Determine the [X, Y] coordinate at the center of the cell enclosing the given text.  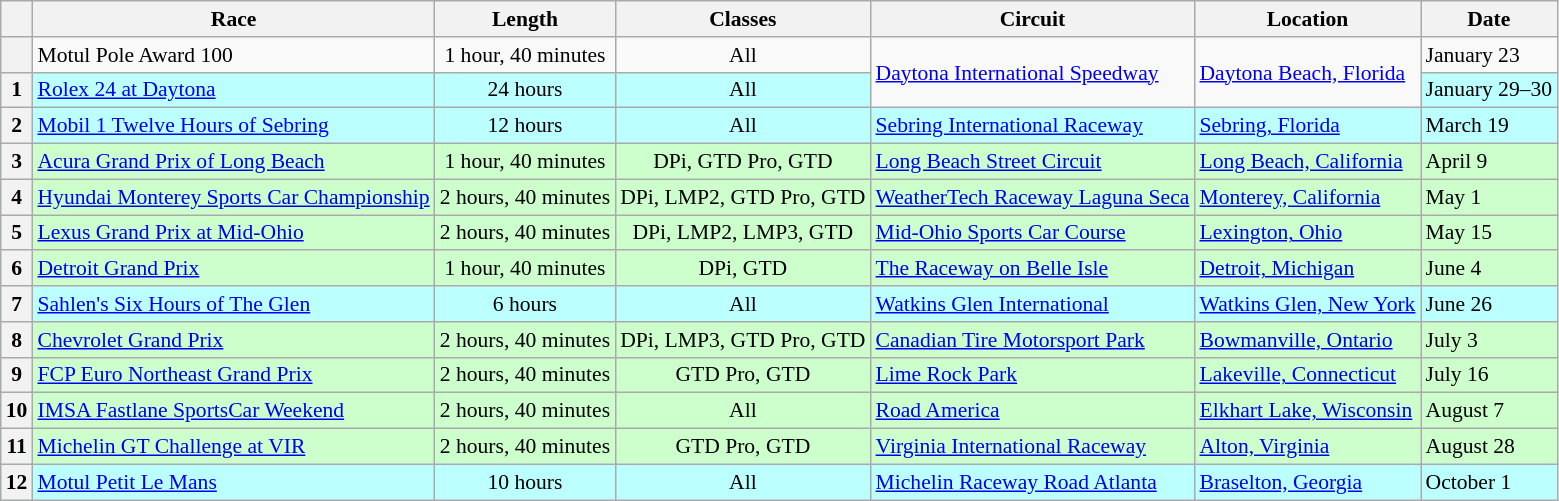
June 26 [1488, 304]
Sebring International Raceway [1033, 126]
Circuit [1033, 19]
12 hours [525, 126]
Hyundai Monterey Sports Car Championship [233, 197]
Detroit, Michigan [1307, 269]
June 4 [1488, 269]
Location [1307, 19]
IMSA Fastlane SportsCar Weekend [233, 411]
May 15 [1488, 233]
3 [17, 162]
DPi, LMP3, GTD Pro, GTD [742, 340]
January 29–30 [1488, 90]
Road America [1033, 411]
Elkhart Lake, Wisconsin [1307, 411]
Length [525, 19]
July 16 [1488, 375]
Mobil 1 Twelve Hours of Sebring [233, 126]
Alton, Virginia [1307, 447]
Sebring, Florida [1307, 126]
The Raceway on Belle Isle [1033, 269]
Acura Grand Prix of Long Beach [233, 162]
4 [17, 197]
11 [17, 447]
Virginia International Raceway [1033, 447]
DPi, GTD Pro, GTD [742, 162]
Watkins Glen International [1033, 304]
7 [17, 304]
Lakeville, Connecticut [1307, 375]
Canadian Tire Motorsport Park [1033, 340]
August 28 [1488, 447]
July 3 [1488, 340]
9 [17, 375]
5 [17, 233]
October 1 [1488, 482]
Chevrolet Grand Prix [233, 340]
Monterey, California [1307, 197]
Lexus Grand Prix at Mid-Ohio [233, 233]
Race [233, 19]
DPi, LMP2, GTD Pro, GTD [742, 197]
Michelin GT Challenge at VIR [233, 447]
Long Beach Street Circuit [1033, 162]
6 hours [525, 304]
Bowmanville, Ontario [1307, 340]
Michelin Raceway Road Atlanta [1033, 482]
Long Beach, California [1307, 162]
May 1 [1488, 197]
Mid-Ohio Sports Car Course [1033, 233]
10 hours [525, 482]
Lime Rock Park [1033, 375]
Motul Pole Award 100 [233, 55]
12 [17, 482]
2 [17, 126]
Braselton, Georgia [1307, 482]
August 7 [1488, 411]
WeatherTech Raceway Laguna Seca [1033, 197]
Motul Petit Le Mans [233, 482]
10 [17, 411]
DPi, GTD [742, 269]
Detroit Grand Prix [233, 269]
Date [1488, 19]
8 [17, 340]
Rolex 24 at Daytona [233, 90]
FCP Euro Northeast Grand Prix [233, 375]
April 9 [1488, 162]
Sahlen's Six Hours of The Glen [233, 304]
1 [17, 90]
Watkins Glen, New York [1307, 304]
24 hours [525, 90]
March 19 [1488, 126]
January 23 [1488, 55]
6 [17, 269]
Daytona Beach, Florida [1307, 72]
Classes [742, 19]
Lexington, Ohio [1307, 233]
DPi, LMP2, LMP3, GTD [742, 233]
Daytona International Speedway [1033, 72]
